Pinpoint the cell where the given text exists, returning its [X, Y] midpoint coordinate. 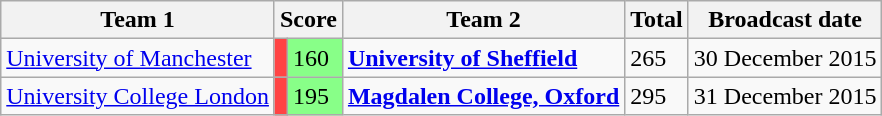
University of Sheffield [483, 58]
Magdalen College, Oxford [483, 96]
265 [657, 58]
University of Manchester [138, 58]
160 [314, 58]
University College London [138, 96]
Score [308, 20]
295 [657, 96]
Team 2 [483, 20]
Team 1 [138, 20]
Total [657, 20]
Broadcast date [785, 20]
195 [314, 96]
31 December 2015 [785, 96]
30 December 2015 [785, 58]
